Provide the [X, Y] coordinate of the cell's center where the given text is located.  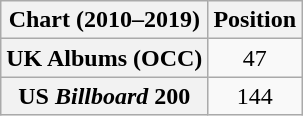
UK Albums (OCC) [104, 58]
Position [255, 20]
144 [255, 96]
47 [255, 58]
Chart (2010–2019) [104, 20]
US Billboard 200 [104, 96]
